Identify which cell holds the provided text, then report its (X, Y) central coordinate. 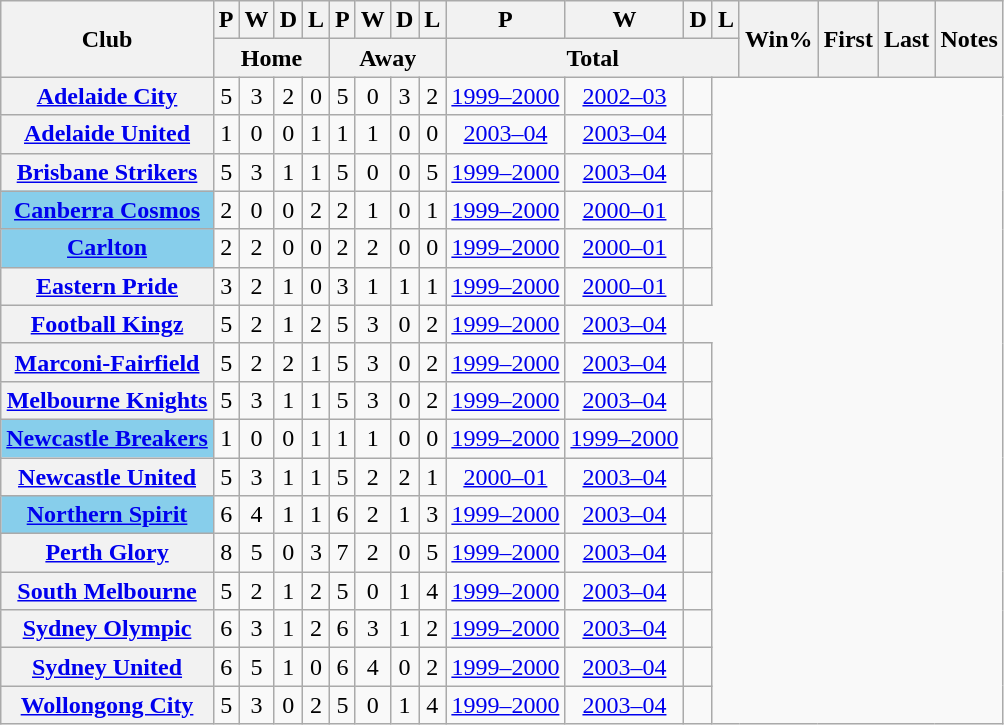
South Melbourne (108, 591)
Brisbane Strikers (108, 172)
Home (271, 58)
Carlton (108, 248)
Sydney Olympic (108, 629)
Total (593, 58)
Newcastle Breakers (108, 438)
Club (108, 39)
Canberra Cosmos (108, 210)
Adelaide United (108, 134)
2002–03 (624, 96)
Last (906, 39)
7 (343, 553)
Adelaide City (108, 96)
Football Kingz (108, 324)
Wollongong City (108, 705)
Win% (778, 39)
Newcastle United (108, 477)
Sydney United (108, 667)
Notes (969, 39)
Marconi-Fairfield (108, 362)
Perth Glory (108, 553)
First (848, 39)
Northern Spirit (108, 515)
Away (388, 58)
Eastern Pride (108, 286)
8 (226, 553)
Melbourne Knights (108, 400)
